Pinpoint the cell where the given text exists, returning its [x, y] midpoint coordinate. 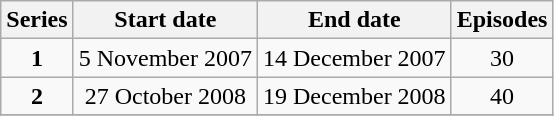
14 December 2007 [354, 58]
End date [354, 20]
5 November 2007 [165, 58]
30 [502, 58]
27 October 2008 [165, 96]
2 [37, 96]
Series [37, 20]
40 [502, 96]
19 December 2008 [354, 96]
1 [37, 58]
Episodes [502, 20]
Start date [165, 20]
